Pinpoint the cell where the given text exists, returning its [x, y] midpoint coordinate. 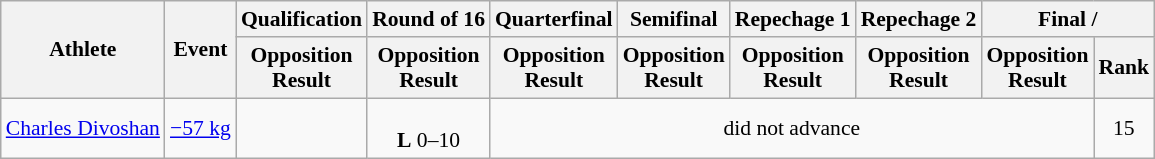
Final / [1068, 19]
Charles Divoshan [83, 128]
Repechage 2 [919, 19]
L 0–10 [428, 128]
did not advance [792, 128]
Quarterfinal [554, 19]
Round of 16 [428, 19]
Rank [1124, 68]
15 [1124, 128]
Athlete [83, 50]
Repechage 1 [793, 19]
Event [200, 50]
Semifinal [674, 19]
Qualification [302, 19]
−57 kg [200, 128]
